From the cell containing the given text, extract its center point as [x, y] coordinate. 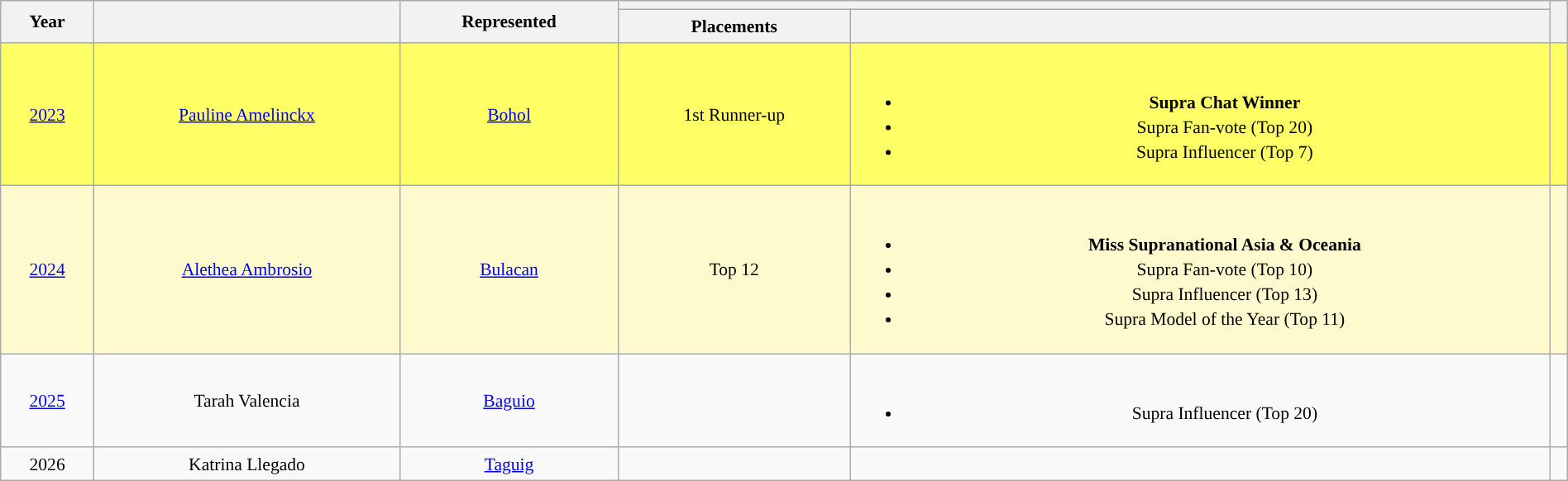
2025 [48, 400]
2024 [48, 269]
Supra Influencer (Top 20) [1200, 400]
Bohol [509, 114]
2023 [48, 114]
Pauline Amelinckx [246, 114]
Baguio [509, 400]
Year [48, 21]
Bulacan [509, 269]
Supra Chat WinnerSupra Fan-vote (Top 20)Supra Influencer (Top 7) [1200, 114]
Alethea Ambrosio [246, 269]
Katrina Llegado [246, 464]
Represented [509, 21]
Tarah Valencia [246, 400]
2026 [48, 464]
Taguig [509, 464]
Miss Supranational Asia & OceaniaSupra Fan-vote (Top 10)Supra Influencer (Top 13)Supra Model of the Year (Top 11) [1200, 269]
Placements [734, 26]
1st Runner-up [734, 114]
Top 12 [734, 269]
